Locate the cell with the specified text and output its [X, Y] center coordinate. 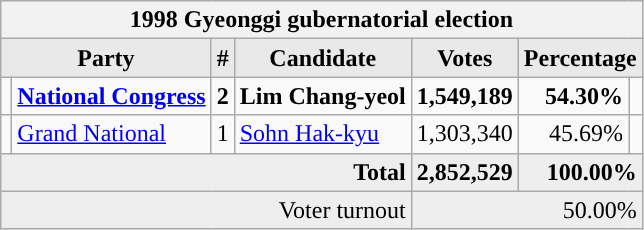
# [222, 58]
54.30% [573, 96]
1,549,189 [464, 96]
Grand National [112, 134]
Party [106, 58]
Voter turnout [206, 210]
National Congress [112, 96]
Sohn Hak-kyu [322, 134]
1,303,340 [464, 134]
1998 Gyeonggi gubernatorial election [322, 20]
Candidate [322, 58]
Lim Chang-yeol [322, 96]
1 [222, 134]
2,852,529 [464, 172]
Total [206, 172]
Votes [464, 58]
45.69% [573, 134]
50.00% [526, 210]
Percentage [580, 58]
100.00% [580, 172]
2 [222, 96]
